Detect which cell encompasses the target text, then output its (x, y) center coordinate. 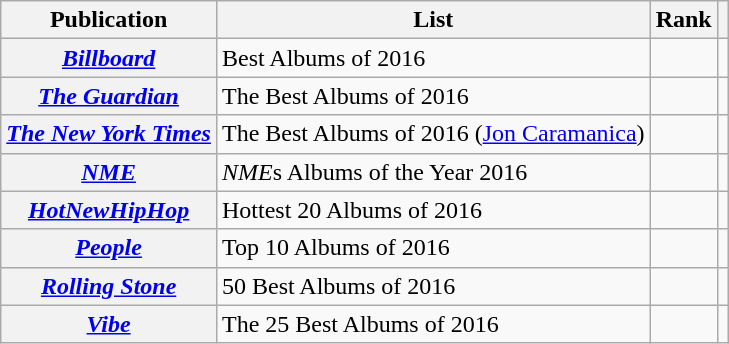
Billboard (109, 58)
People (109, 248)
Hottest 20 Albums of 2016 (433, 210)
NME (109, 172)
Top 10 Albums of 2016 (433, 248)
The 25 Best Albums of 2016 (433, 324)
The Best Albums of 2016 (433, 96)
Publication (109, 20)
The Best Albums of 2016 (Jon Caramanica) (433, 134)
50 Best Albums of 2016 (433, 286)
List (433, 20)
Rank (684, 20)
Vibe (109, 324)
Best Albums of 2016 (433, 58)
NMEs Albums of the Year 2016 (433, 172)
Rolling Stone (109, 286)
The Guardian (109, 96)
HotNewHipHop (109, 210)
The New York Times (109, 134)
